Find where the given text appears and provide that cell's center as (X, Y) coordinate. 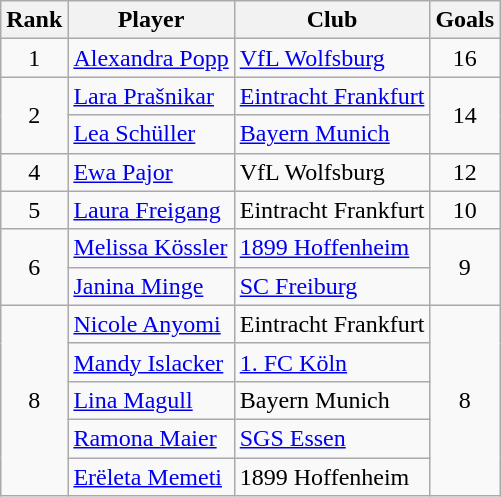
Janina Minge (151, 286)
Ewa Pajor (151, 172)
SC Freiburg (332, 286)
Ramona Maier (151, 438)
14 (465, 115)
2 (34, 115)
Erëleta Memeti (151, 477)
5 (34, 210)
16 (465, 58)
Laura Freigang (151, 210)
Nicole Anyomi (151, 324)
Melissa Kössler (151, 248)
Player (151, 20)
12 (465, 172)
Goals (465, 20)
4 (34, 172)
Lina Magull (151, 400)
Alexandra Popp (151, 58)
Lea Schüller (151, 134)
Rank (34, 20)
1 (34, 58)
1. FC Köln (332, 362)
10 (465, 210)
9 (465, 267)
Club (332, 20)
6 (34, 267)
Mandy Islacker (151, 362)
SGS Essen (332, 438)
Lara Prašnikar (151, 96)
